Capture the cell that displays the provided text and extract its [x, y] central coordinate. 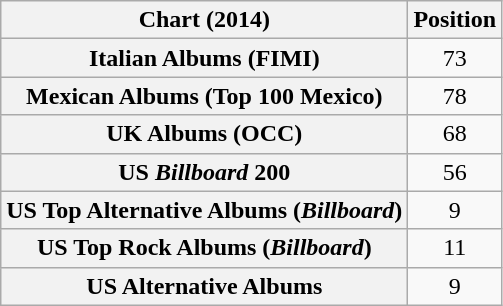
68 [455, 134]
Mexican Albums (Top 100 Mexico) [204, 96]
11 [455, 248]
UK Albums (OCC) [204, 134]
US Billboard 200 [204, 172]
73 [455, 58]
Position [455, 20]
78 [455, 96]
US Top Alternative Albums (Billboard) [204, 210]
US Top Rock Albums (Billboard) [204, 248]
Italian Albums (FIMI) [204, 58]
Chart (2014) [204, 20]
56 [455, 172]
US Alternative Albums [204, 286]
